Determine the [x, y] coordinate at the center of the cell enclosing the given text.  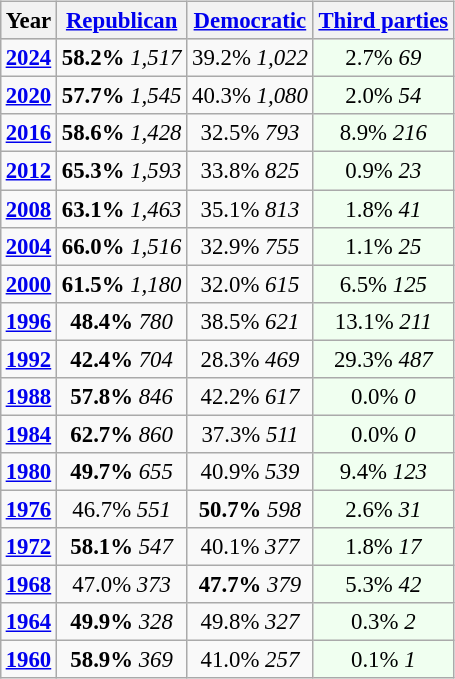
47.7% 379 [250, 584]
66.0% 1,516 [122, 246]
1960 [28, 660]
2016 [28, 133]
61.5% 1,180 [122, 284]
Republican [122, 21]
62.7% 860 [122, 434]
Year [28, 21]
2024 [28, 58]
28.3% 469 [250, 359]
0.3% 2 [383, 622]
32.5% 793 [250, 133]
Democratic [250, 21]
41.0% 257 [250, 660]
8.9% 216 [383, 133]
29.3% 487 [383, 359]
1.8% 41 [383, 209]
0.9% 23 [383, 171]
38.5% 621 [250, 321]
42.4% 704 [122, 359]
1976 [28, 509]
1972 [28, 547]
57.8% 846 [122, 396]
1968 [28, 584]
42.2% 617 [250, 396]
65.3% 1,593 [122, 171]
49.8% 327 [250, 622]
2.6% 31 [383, 509]
2008 [28, 209]
2020 [28, 96]
5.3% 42 [383, 584]
49.9% 328 [122, 622]
37.3% 511 [250, 434]
2004 [28, 246]
2012 [28, 171]
6.5% 125 [383, 284]
33.8% 825 [250, 171]
58.2% 1,517 [122, 58]
32.0% 615 [250, 284]
1.8% 17 [383, 547]
1.1% 25 [383, 246]
2.7% 69 [383, 58]
46.7% 551 [122, 509]
1984 [28, 434]
1964 [28, 622]
40.3% 1,080 [250, 96]
58.9% 369 [122, 660]
0.1% 1 [383, 660]
32.9% 755 [250, 246]
1980 [28, 472]
40.1% 377 [250, 547]
1996 [28, 321]
1992 [28, 359]
Third parties [383, 21]
47.0% 373 [122, 584]
50.7% 598 [250, 509]
58.1% 547 [122, 547]
1988 [28, 396]
49.7% 655 [122, 472]
9.4% 123 [383, 472]
48.4% 780 [122, 321]
2.0% 54 [383, 96]
63.1% 1,463 [122, 209]
40.9% 539 [250, 472]
35.1% 813 [250, 209]
58.6% 1,428 [122, 133]
13.1% 211 [383, 321]
39.2% 1,022 [250, 58]
2000 [28, 284]
57.7% 1,545 [122, 96]
